Identify which cell holds the provided text, then report its (x, y) central coordinate. 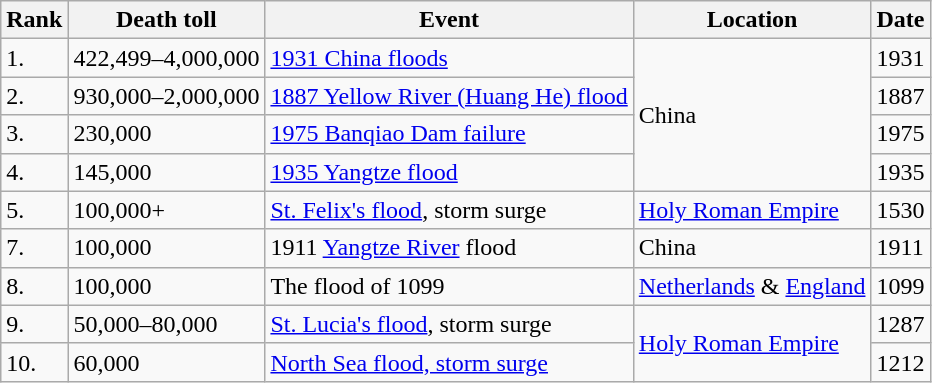
St. Felix's flood, storm surge (449, 210)
1911 (900, 248)
Netherlands & England (752, 286)
1931 (900, 58)
2. (34, 96)
145,000 (166, 172)
10. (34, 362)
Rank (34, 20)
1911 Yangtze River flood (449, 248)
230,000 (166, 134)
422,499–4,000,000 (166, 58)
50,000–80,000 (166, 324)
1975 (900, 134)
1099 (900, 286)
1212 (900, 362)
1935 Yangtze flood (449, 172)
1287 (900, 324)
100,000+ (166, 210)
9. (34, 324)
St. Lucia's flood, storm surge (449, 324)
Event (449, 20)
7. (34, 248)
1887 Yellow River (Huang He) flood (449, 96)
Location (752, 20)
Date (900, 20)
3. (34, 134)
4. (34, 172)
North Sea flood, storm surge (449, 362)
Death toll (166, 20)
The flood of 1099 (449, 286)
5. (34, 210)
60,000 (166, 362)
1975 Banqiao Dam failure (449, 134)
1887 (900, 96)
8. (34, 286)
1. (34, 58)
930,000–2,000,000 (166, 96)
1530 (900, 210)
1931 China floods (449, 58)
1935 (900, 172)
